Capture the cell that displays the provided text and extract its [x, y] central coordinate. 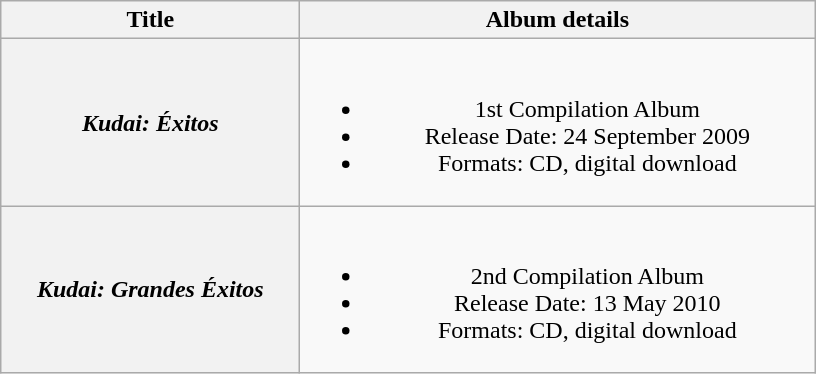
2nd Compilation AlbumRelease Date: 13 May 2010Formats: CD, digital download [558, 290]
1st Compilation AlbumRelease Date: 24 September 2009Formats: CD, digital download [558, 122]
Title [150, 20]
Kudai: Grandes Éxitos [150, 290]
Kudai: Éxitos [150, 122]
Album details [558, 20]
